Capture the cell that displays the provided text and extract its (x, y) central coordinate. 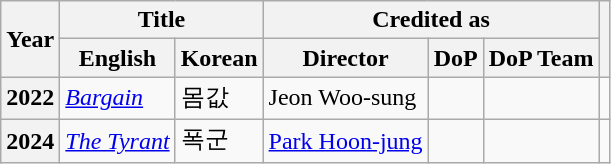
English (118, 58)
DoP (456, 58)
Korean (219, 58)
DoP Team (541, 58)
Director (346, 58)
2022 (30, 98)
Park Hoon-jung (346, 140)
폭군 (219, 140)
Title (162, 20)
Jeon Woo-sung (346, 98)
Bargain (118, 98)
2024 (30, 140)
The Tyrant (118, 140)
Year (30, 39)
몸값 (219, 98)
Credited as (431, 20)
